Find where the given text appears and provide that cell's center as [X, Y] coordinate. 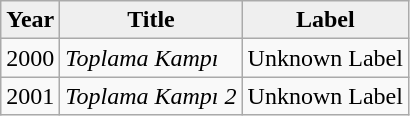
Label [325, 20]
Title [151, 20]
2000 [30, 58]
Year [30, 20]
Toplama Kampı 2 [151, 96]
2001 [30, 96]
Toplama Kampı [151, 58]
